Return the (x, y) coordinate for the center point of the cell that contains the specified text.  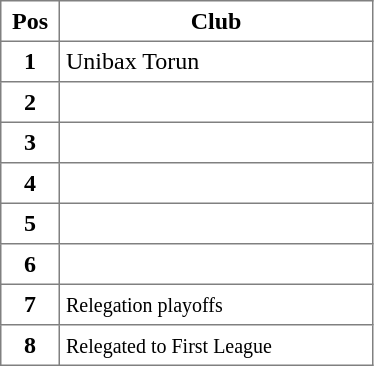
3 (30, 142)
5 (30, 223)
4 (30, 183)
1 (30, 61)
Club (216, 21)
2 (30, 102)
7 (30, 304)
Relegated to First League (216, 345)
6 (30, 264)
Relegation playoffs (216, 304)
8 (30, 345)
Unibax Torun (216, 61)
Pos (30, 21)
